Pinpoint the cell where the given text exists, returning its [X, Y] midpoint coordinate. 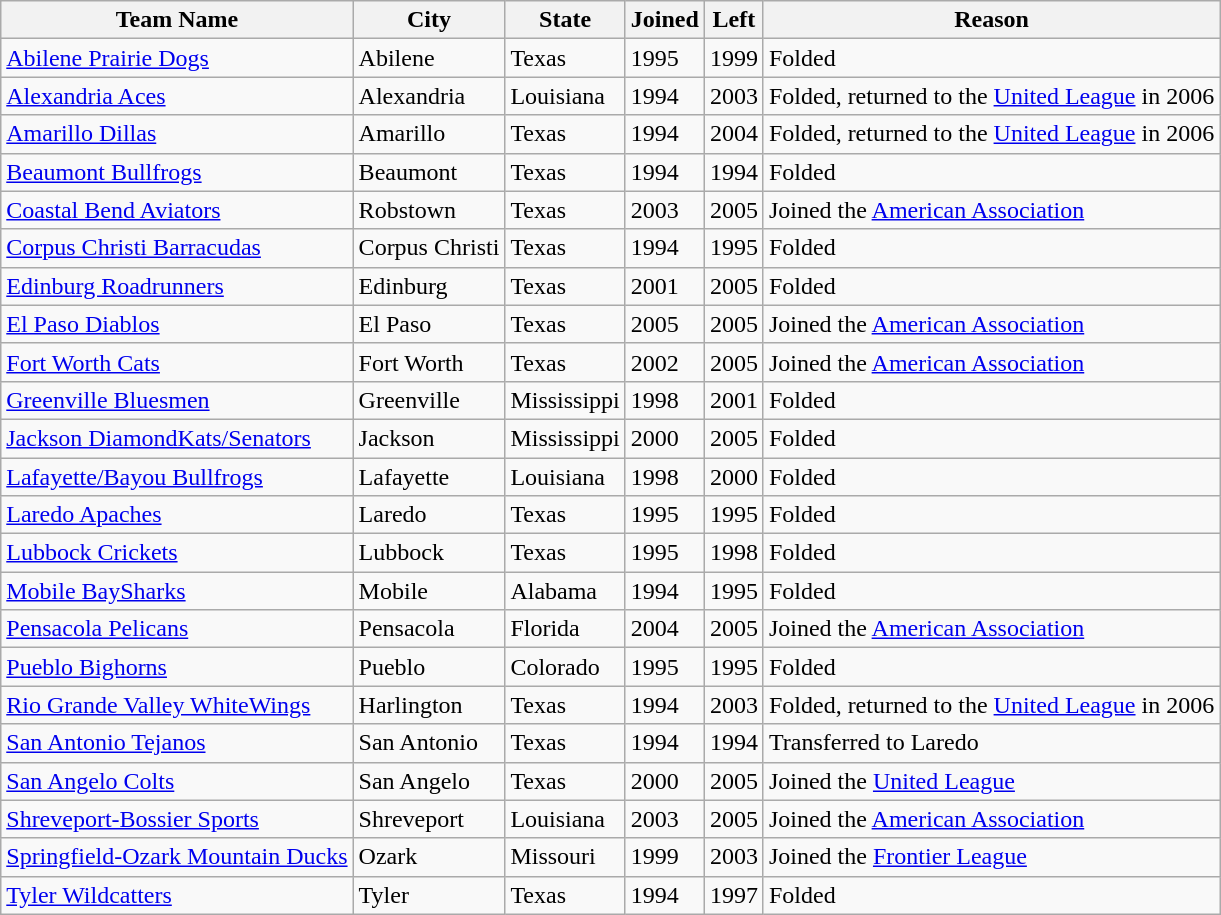
Harlington [429, 705]
Amarillo [429, 134]
Ozark [429, 857]
Mobile [429, 591]
State [565, 20]
Fort Worth Cats [177, 362]
Left [734, 20]
Transferred to Laredo [991, 743]
Tyler Wildcatters [177, 895]
Laredo [429, 515]
Pueblo Bighorns [177, 667]
El Paso Diablos [177, 324]
San Antonio Tejanos [177, 743]
Laredo Apaches [177, 515]
Greenville Bluesmen [177, 400]
Lubbock [429, 553]
Edinburg [429, 286]
Corpus Christi [429, 248]
Alexandria [429, 96]
Beaumont [429, 172]
Lafayette/Bayou Bullfrogs [177, 477]
Amarillo Dillas [177, 134]
Robstown [429, 210]
Pensacola Pelicans [177, 629]
Colorado [565, 667]
El Paso [429, 324]
Joined the United League [991, 781]
Mobile BaySharks [177, 591]
Reason [991, 20]
Joined [664, 20]
San Antonio [429, 743]
Greenville [429, 400]
Missouri [565, 857]
San Angelo Colts [177, 781]
Coastal Bend Aviators [177, 210]
Corpus Christi Barracudas [177, 248]
San Angelo [429, 781]
Jackson [429, 438]
City [429, 20]
Fort Worth [429, 362]
Tyler [429, 895]
Shreveport-Bossier Sports [177, 819]
Pensacola [429, 629]
Shreveport [429, 819]
Lubbock Crickets [177, 553]
Lafayette [429, 477]
Abilene [429, 58]
Beaumont Bullfrogs [177, 172]
Edinburg Roadrunners [177, 286]
2002 [664, 362]
Team Name [177, 20]
Springfield-Ozark Mountain Ducks [177, 857]
Jackson DiamondKats/Senators [177, 438]
Pueblo [429, 667]
Alabama [565, 591]
Rio Grande Valley WhiteWings [177, 705]
Alexandria Aces [177, 96]
Florida [565, 629]
Abilene Prairie Dogs [177, 58]
1997 [734, 895]
Joined the Frontier League [991, 857]
